Detect which cell encompasses the target text, then output its (X, Y) center coordinate. 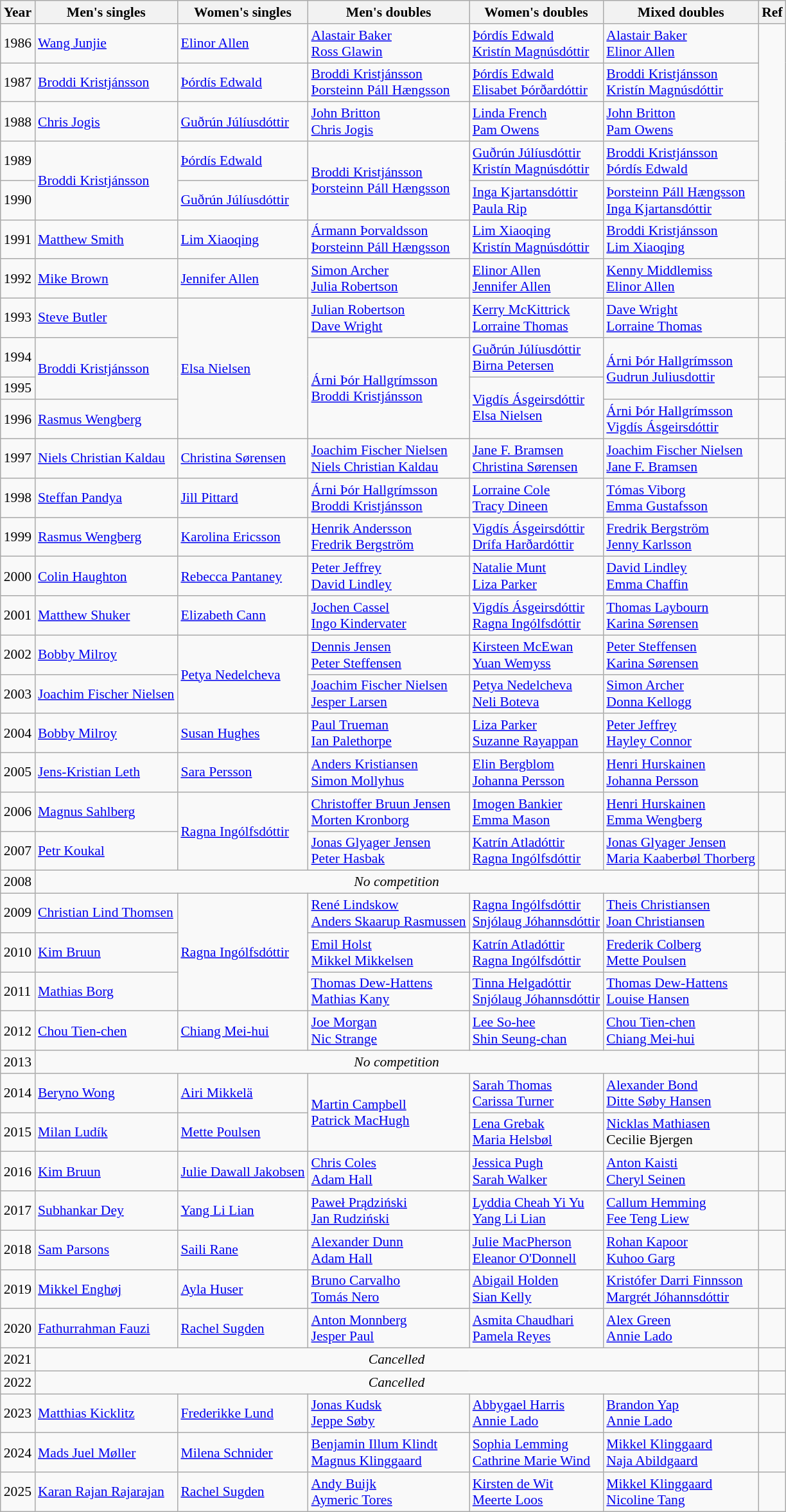
Lim Xiaoqing Kristín Magnúsdóttir (537, 239)
Bruno Carvalho Tomás Nero (389, 1289)
2022 (18, 1382)
2008 (18, 882)
Chou Tien-chen (106, 1031)
Tómas Viborg Emma Gustafsson (681, 498)
Beryno Wong (106, 1093)
Women's singles (243, 12)
2018 (18, 1249)
Árni Þór Hallgrímsson Gudrun Juliusdottir (681, 369)
Petya Nedelcheva Neli Boteva (537, 693)
Kerry McKittrick Lorraine Thomas (537, 318)
Chris Coles Adam Hall (389, 1171)
Vigdís Ásgeirsdóttir Drífa Harðardóttir (537, 537)
Þórdís Edwald Elisabet Þórðardóttir (537, 82)
Þorsteinn Páll Hængsson Inga Kjartansdóttir (681, 200)
Christian Lind Thomsen (106, 913)
1998 (18, 498)
Julian Robertson Dave Wright (389, 318)
Sam Parsons (106, 1249)
Ref (772, 12)
Thomas Dew-Hattens Louise Hansen (681, 991)
2016 (18, 1171)
Asmita Chaudhari Pamela Reyes (537, 1329)
Lyddia Cheah Yi Yu Yang Li Lian (537, 1211)
Sophia Lemming Cathrine Marie Wind (537, 1452)
Liza Parker Suzanne Rayappan (537, 733)
Dennis Jensen Peter Steffensen (389, 655)
Chiang Mei-hui (243, 1031)
Anton Kaisti Cheryl Seinen (681, 1171)
Peter Jeffrey David Lindley (389, 577)
Joachim Fischer Nielsen Jane F. Bramsen (681, 458)
Kenny Middlemiss Elinor Allen (681, 279)
1988 (18, 122)
Abigail Holden Sian Kelly (537, 1289)
Peter Jeffrey Hayley Connor (681, 733)
2013 (18, 1062)
Mads Juel Møller (106, 1452)
Alexander Bond Ditte Søby Hansen (681, 1093)
2015 (18, 1133)
Jane F. Bramsen Christina Sørensen (537, 458)
Mike Brown (106, 279)
Kristófer Darri Finnsson Margrét Jóhannsdóttir (681, 1289)
Chou Tien-chen Chiang Mei-hui (681, 1031)
Imogen Bankier Emma Mason (537, 812)
Natalie Munt Liza Parker (537, 577)
Elinor Allen Jennifer Allen (537, 279)
Steffan Pandya (106, 498)
Alexander Dunn Adam Hall (389, 1249)
Elin Bergblom Johanna Persson (537, 773)
Martin Campbell Patrick MacHugh (389, 1113)
Julie MacPherson Eleanor O'Donnell (537, 1249)
Joachim Fischer Nielsen Jesper Larsen (389, 693)
Matthew Smith (106, 239)
Jonas Kudsk Jeppe Søby (389, 1414)
Lim Xiaoqing (243, 239)
2021 (18, 1360)
Lee So-hee Shin Seung-chan (537, 1031)
Rebecca Pantaney (243, 577)
Ragna Ingólfsdóttir Snjólaug Jóhannsdóttir (537, 913)
Paul Trueman Ian Palethorpe (389, 733)
Þórdís Edwald Kristín Magnúsdóttir (537, 44)
2006 (18, 812)
2020 (18, 1329)
2005 (18, 773)
2025 (18, 1492)
Sara Persson (243, 773)
Lorraine Cole Tracy Dineen (537, 498)
David Lindley Emma Chaffin (681, 577)
Tinna Helgadóttir Snjólaug Jóhannsdóttir (537, 991)
Yang Li Lian (243, 1211)
Guðrún Júlíusdóttir Kristín Magnúsdóttir (537, 161)
Petr Koukal (106, 851)
Jill Pittard (243, 498)
Karolina Ericsson (243, 537)
Jonas Glyager Jensen Peter Hasbak (389, 851)
Colin Haughton (106, 577)
2017 (18, 1211)
Mikkel Klinggaard Naja Abildgaard (681, 1452)
Matthew Shuker (106, 615)
Mikkel Klinggaard Nicoline Tang (681, 1492)
Frederik Colberg Mette Poulsen (681, 953)
Broddi Kristjánsson Lim Xiaoqing (681, 239)
Mikkel Enghøj (106, 1289)
2004 (18, 733)
Dave Wright Lorraine Thomas (681, 318)
Men's singles (106, 12)
Steve Butler (106, 318)
Milan Ludík (106, 1133)
2014 (18, 1093)
Alastair Baker Elinor Allen (681, 44)
Niels Christian Kaldau (106, 458)
2012 (18, 1031)
Frederikke Lund (243, 1414)
Nicklas Mathiasen Cecilie Bjergen (681, 1133)
Jochen Cassel Ingo Kindervater (389, 615)
Callum Hemming Fee Teng Liew (681, 1211)
Guðrún Júlíusdóttir Birna Petersen (537, 357)
Alastair Baker Ross Glawin (389, 44)
2009 (18, 913)
Rohan Kapoor Kuhoo Garg (681, 1249)
Year (18, 12)
Andy Buijk Aymeric Tores (389, 1492)
1990 (18, 200)
John Britton Chris Jogis (389, 122)
Lena Grebak Maria Helsbøl (537, 1133)
Susan Hughes (243, 733)
Chris Jogis (106, 122)
1993 (18, 318)
Petya Nedelcheva (243, 674)
Christina Sørensen (243, 458)
Anton Monnberg Jesper Paul (389, 1329)
Kirsten de Wit Meerte Loos (537, 1492)
Elinor Allen (243, 44)
Vigdís Ásgeirsdóttir Ragna Ingólfsdóttir (537, 615)
Thomas Laybourn Karina Sørensen (681, 615)
1992 (18, 279)
Jessica Pugh Sarah Walker (537, 1171)
1997 (18, 458)
Henri Hurskainen Johanna Persson (681, 773)
2019 (18, 1289)
René Lindskow Anders Skaarup Rasmussen (389, 913)
Kirsteen McEwan Yuan Wemyss (537, 655)
2010 (18, 953)
Joachim Fischer Nielsen Niels Christian Kaldau (389, 458)
Peter Steffensen Karina Sørensen (681, 655)
Magnus Sahlberg (106, 812)
Jennifer Allen (243, 279)
Henri Hurskainen Emma Wengberg (681, 812)
Broddi Kristjánsson Kristín Magnúsdóttir (681, 82)
Matthias Kicklitz (106, 1414)
Wang Junjie (106, 44)
1991 (18, 239)
Saili Rane (243, 1249)
Women's doubles (537, 12)
2007 (18, 851)
Sarah Thomas Carissa Turner (537, 1093)
1989 (18, 161)
Benjamin Illum Klindt Magnus Klinggaard (389, 1452)
Karan Rajan Rajarajan (106, 1492)
2011 (18, 991)
Linda French Pam Owens (537, 122)
Elizabeth Cann (243, 615)
Elsa Nielsen (243, 369)
Mathias Borg (106, 991)
Simon Archer Donna Kellogg (681, 693)
Ayla Huser (243, 1289)
John Britton Pam Owens (681, 122)
Vigdís Ásgeirsdóttir Elsa Nielsen (537, 408)
1987 (18, 82)
2023 (18, 1414)
Inga Kjartansdóttir Paula Rip (537, 200)
Milena Schnider (243, 1452)
Ármann Þorvaldsson Þorsteinn Páll Hængsson (389, 239)
Emil Holst Mikkel Mikkelsen (389, 953)
Fredrik Bergström Jenny Karlsson (681, 537)
Thomas Dew-Hattens Mathias Kany (389, 991)
Paweł Prądziński Jan Rudziński (389, 1211)
1986 (18, 44)
2002 (18, 655)
Jonas Glyager Jensen Maria Kaaberbøl Thorberg (681, 851)
2001 (18, 615)
2003 (18, 693)
Men's doubles (389, 12)
Mette Poulsen (243, 1133)
Subhankar Dey (106, 1211)
Abbygael Harris Annie Lado (537, 1414)
Airi Mikkelä (243, 1093)
Broddi Kristjánsson Þórdís Edwald (681, 161)
Mixed doubles (681, 12)
2000 (18, 577)
2024 (18, 1452)
Theis Christiansen Joan Christiansen (681, 913)
Joachim Fischer Nielsen (106, 693)
1995 (18, 388)
Árni Þór Hallgrímsson Vigdís Ásgeirsdóttir (681, 420)
Christoffer Bruun Jensen Morten Kronborg (389, 812)
Fathurrahman Fauzi (106, 1329)
Simon Archer Julia Robertson (389, 279)
Julie Dawall Jakobsen (243, 1171)
Brandon Yap Annie Lado (681, 1414)
1999 (18, 537)
Joe Morgan Nic Strange (389, 1031)
1994 (18, 357)
Anders Kristiansen Simon Mollyhus (389, 773)
1996 (18, 420)
Henrik Andersson Fredrik Bergström (389, 537)
Jens-Kristian Leth (106, 773)
Alex Green Annie Lado (681, 1329)
